For the text-containing cell, return its midpoint in (x, y) coordinate format. 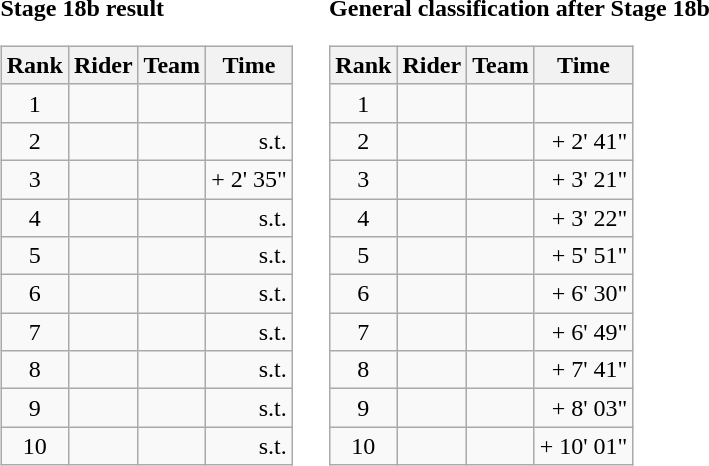
+ 2' 41" (584, 141)
+ 6' 49" (584, 332)
+ 6' 30" (584, 294)
+ 5' 51" (584, 256)
+ 8' 03" (584, 408)
+ 2' 35" (250, 179)
+ 7' 41" (584, 370)
+ 3' 21" (584, 179)
+ 10' 01" (584, 446)
+ 3' 22" (584, 217)
